Identify which cell holds the provided text, then report its [x, y] central coordinate. 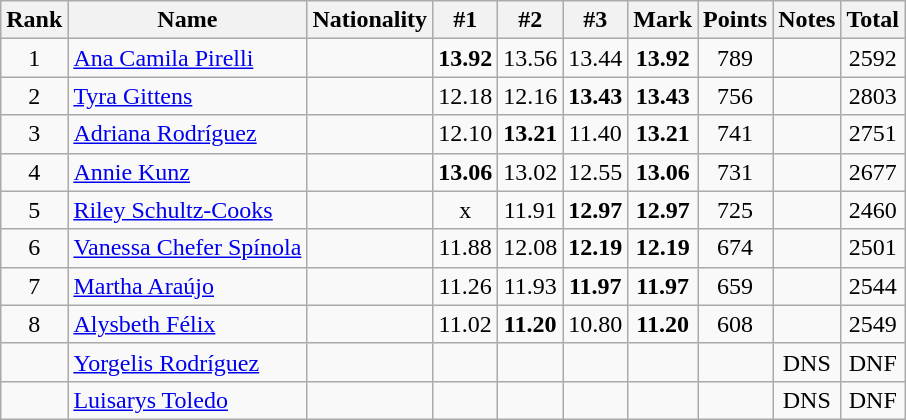
789 [736, 58]
13.02 [530, 172]
#3 [596, 20]
Total [873, 20]
Yorgelis Rodríguez [188, 362]
Riley Schultz-Cooks [188, 210]
11.40 [596, 134]
2501 [873, 248]
Alysbeth Félix [188, 324]
#2 [530, 20]
3 [34, 134]
2460 [873, 210]
Tyra Gittens [188, 96]
12.08 [530, 248]
2751 [873, 134]
2 [34, 96]
756 [736, 96]
7 [34, 286]
11.88 [466, 248]
Notes [807, 20]
x [466, 210]
4 [34, 172]
Annie Kunz [188, 172]
11.91 [530, 210]
Martha Araújo [188, 286]
608 [736, 324]
8 [34, 324]
Rank [34, 20]
674 [736, 248]
659 [736, 286]
#1 [466, 20]
Mark [663, 20]
Name [188, 20]
Nationality [370, 20]
Adriana Rodríguez [188, 134]
2592 [873, 58]
741 [736, 134]
Ana Camila Pirelli [188, 58]
6 [34, 248]
2803 [873, 96]
Luisarys Toledo [188, 400]
725 [736, 210]
11.93 [530, 286]
Vanessa Chefer Spínola [188, 248]
12.18 [466, 96]
13.56 [530, 58]
2549 [873, 324]
5 [34, 210]
11.26 [466, 286]
2677 [873, 172]
Points [736, 20]
12.55 [596, 172]
11.02 [466, 324]
1 [34, 58]
13.44 [596, 58]
12.10 [466, 134]
731 [736, 172]
2544 [873, 286]
10.80 [596, 324]
12.16 [530, 96]
